Return (X, Y) of the center of cell containing provided text 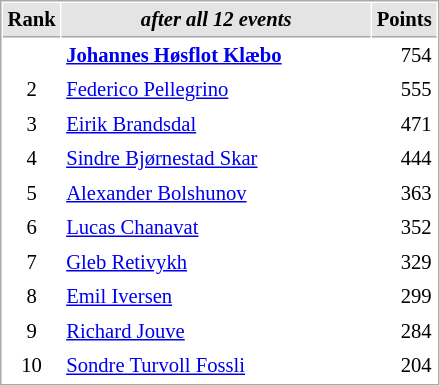
9 (32, 332)
Sondre Turvoll Fossli (216, 366)
204 (404, 366)
8 (32, 296)
Gleb Retivykh (216, 262)
2 (32, 90)
7 (32, 262)
10 (32, 366)
Rank (32, 20)
363 (404, 194)
Points (404, 20)
Lucas Chanavat (216, 228)
754 (404, 56)
Eirik Brandsdal (216, 124)
after all 12 events (216, 20)
299 (404, 296)
3 (32, 124)
4 (32, 158)
471 (404, 124)
555 (404, 90)
Sindre Bjørnestad Skar (216, 158)
6 (32, 228)
284 (404, 332)
352 (404, 228)
444 (404, 158)
Emil Iversen (216, 296)
Alexander Bolshunov (216, 194)
329 (404, 262)
Federico Pellegrino (216, 90)
Johannes Høsflot Klæbo (216, 56)
Richard Jouve (216, 332)
5 (32, 194)
